Pinpoint the cell where the given text exists, returning its [X, Y] midpoint coordinate. 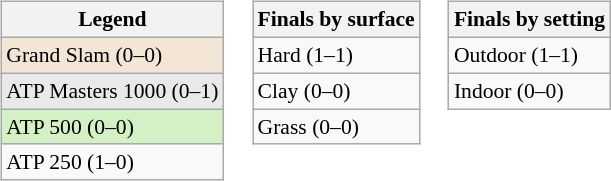
Legend [112, 20]
Indoor (0–0) [530, 91]
Outdoor (1–1) [530, 55]
Finals by setting [530, 20]
Clay (0–0) [336, 91]
Finals by surface [336, 20]
ATP 250 (1–0) [112, 162]
ATP 500 (0–0) [112, 127]
Grand Slam (0–0) [112, 55]
Grass (0–0) [336, 127]
ATP Masters 1000 (0–1) [112, 91]
Hard (1–1) [336, 55]
